Pinpoint the cell where the given text exists, returning its (x, y) midpoint coordinate. 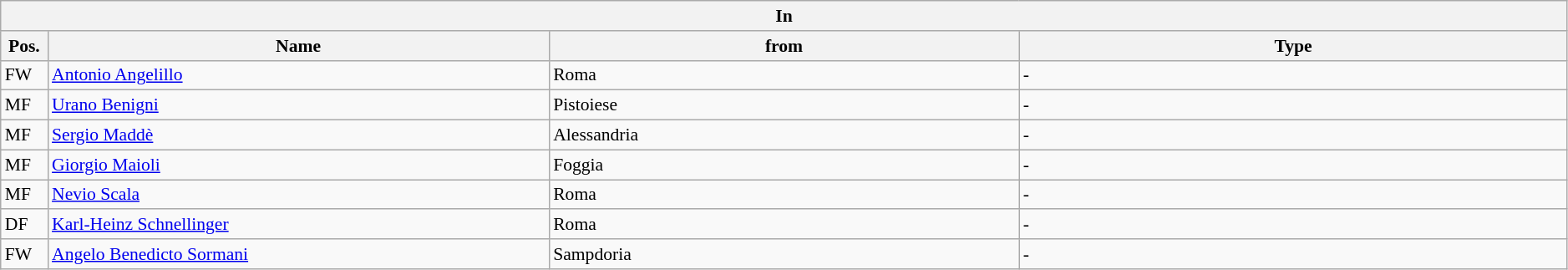
In (784, 16)
Sergio Maddè (298, 135)
Urano Benigni (298, 105)
Karl-Heinz Schnellinger (298, 225)
Type (1293, 46)
Pistoiese (784, 105)
Giorgio Maioli (298, 165)
Name (298, 46)
Pos. (24, 46)
Nevio Scala (298, 195)
Sampdoria (784, 254)
Angelo Benedicto Sormani (298, 254)
from (784, 46)
DF (24, 225)
Antonio Angelillo (298, 75)
Alessandria (784, 135)
Foggia (784, 165)
